Search for the cell housing the specified text and yield its [x, y] center coordinate. 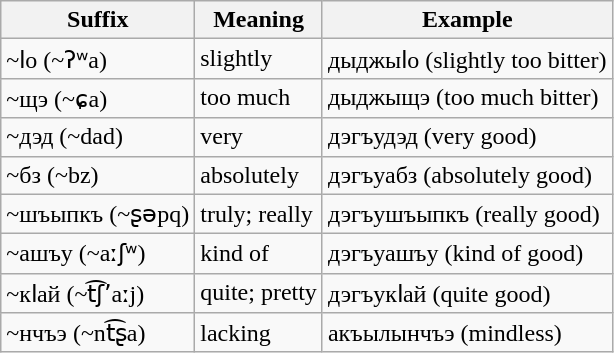
дыджыӏо (slightly too bitter) [467, 59]
too much [259, 98]
kind of [259, 254]
quite; pretty [259, 293]
дыджыщэ (too much bitter) [467, 98]
дэгъуабз (absolutely good) [467, 175]
absolutely [259, 175]
~ашъу (~aːʃʷ) [98, 254]
~ӏо (~ʔʷa) [98, 59]
акъылынчъэ (mindless) [467, 333]
дэгъудэд (very good) [467, 137]
Meaning [259, 20]
Suffix [98, 20]
дэгъушъыпкъ (really good) [467, 214]
~бз (~bz) [98, 175]
~дэд (~dad) [98, 137]
~шъыпкъ (~ʂəpq) [98, 214]
truly; really [259, 214]
~кӏай (~t͡ʃʼaːj) [98, 293]
~щэ (~ɕa) [98, 98]
slightly [259, 59]
lacking [259, 333]
~нчъэ (~nt͡ʂa) [98, 333]
Example [467, 20]
дэгъуашъу (kind of good) [467, 254]
дэгъукӏай (quite good) [467, 293]
very [259, 137]
